Determine the (x, y) coordinate at the center of the cell enclosing the given text.  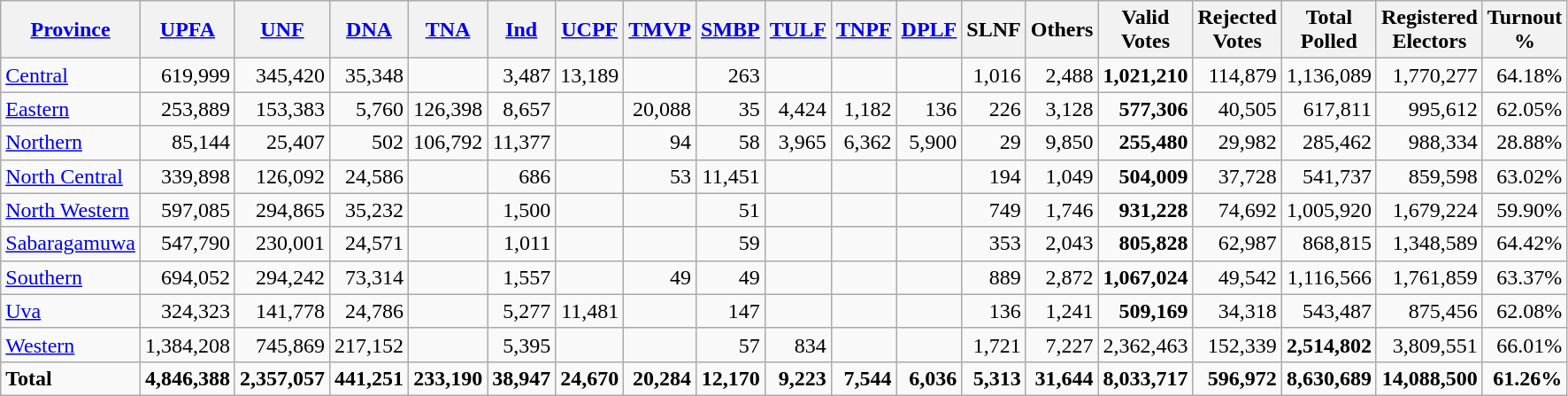
509,169 (1145, 311)
11,481 (589, 311)
1,011 (522, 244)
37,728 (1237, 176)
543,487 (1329, 311)
502 (370, 143)
253,889 (188, 109)
749 (994, 210)
TULF (798, 30)
233,190 (448, 378)
2,488 (1062, 75)
49,542 (1237, 277)
2,362,463 (1145, 345)
59 (731, 244)
1,182 (864, 109)
64.18% (1525, 75)
38,947 (522, 378)
24,586 (370, 176)
1,384,208 (188, 345)
2,043 (1062, 244)
Total (71, 378)
73,314 (370, 277)
230,001 (281, 244)
1,500 (522, 210)
7,227 (1062, 345)
TotalPolled (1329, 30)
34,318 (1237, 311)
3,809,551 (1429, 345)
11,377 (522, 143)
25,407 (281, 143)
1,136,089 (1329, 75)
441,251 (370, 378)
64.42% (1525, 244)
6,036 (929, 378)
31,644 (1062, 378)
29 (994, 143)
1,049 (1062, 176)
294,242 (281, 277)
3,965 (798, 143)
Province (71, 30)
3,128 (1062, 109)
24,786 (370, 311)
988,334 (1429, 143)
20,088 (660, 109)
29,982 (1237, 143)
61.26% (1525, 378)
35,232 (370, 210)
339,898 (188, 176)
1,557 (522, 277)
541,737 (1329, 176)
2,514,802 (1329, 345)
1,679,224 (1429, 210)
5,277 (522, 311)
106,792 (448, 143)
66.01% (1525, 345)
617,811 (1329, 109)
114,879 (1237, 75)
ValidVotes (1145, 30)
13,189 (589, 75)
5,313 (994, 378)
7,544 (864, 378)
577,306 (1145, 109)
875,456 (1429, 311)
DNA (370, 30)
63.37% (1525, 277)
35 (731, 109)
24,571 (370, 244)
Eastern (71, 109)
547,790 (188, 244)
Western (71, 345)
141,778 (281, 311)
59.90% (1525, 210)
596,972 (1237, 378)
63.02% (1525, 176)
931,228 (1145, 210)
345,420 (281, 75)
9,850 (1062, 143)
889 (994, 277)
3,487 (522, 75)
North Western (71, 210)
Southern (71, 277)
8,630,689 (1329, 378)
619,999 (188, 75)
8,033,717 (1145, 378)
51 (731, 210)
14,088,500 (1429, 378)
1,761,859 (1429, 277)
35,348 (370, 75)
6,362 (864, 143)
1,241 (1062, 311)
1,116,566 (1329, 277)
194 (994, 176)
UNF (281, 30)
834 (798, 345)
Central (71, 75)
TMVP (660, 30)
TNPF (864, 30)
9,223 (798, 378)
58 (731, 143)
153,383 (281, 109)
1,746 (1062, 210)
4,846,388 (188, 378)
686 (522, 176)
1,348,589 (1429, 244)
28.88% (1525, 143)
Sabaragamuwa (71, 244)
285,462 (1329, 143)
226 (994, 109)
94 (660, 143)
62.05% (1525, 109)
53 (660, 176)
1,067,024 (1145, 277)
1,770,277 (1429, 75)
5,395 (522, 345)
85,144 (188, 143)
2,872 (1062, 277)
1,021,210 (1145, 75)
40,505 (1237, 109)
294,865 (281, 210)
805,828 (1145, 244)
74,692 (1237, 210)
62,987 (1237, 244)
4,424 (798, 109)
1,721 (994, 345)
11,451 (731, 176)
TNA (448, 30)
24,670 (589, 378)
152,339 (1237, 345)
255,480 (1145, 143)
57 (731, 345)
745,869 (281, 345)
694,052 (188, 277)
UPFA (188, 30)
12,170 (731, 378)
Northern (71, 143)
Turnout% (1525, 30)
DPLF (929, 30)
RejectedVotes (1237, 30)
62.08% (1525, 311)
263 (731, 75)
504,009 (1145, 176)
126,398 (448, 109)
147 (731, 311)
5,760 (370, 109)
RegisteredElectors (1429, 30)
2,357,057 (281, 378)
859,598 (1429, 176)
353 (994, 244)
868,815 (1329, 244)
1,016 (994, 75)
995,612 (1429, 109)
Ind (522, 30)
Others (1062, 30)
Uva (71, 311)
5,900 (929, 143)
217,152 (370, 345)
1,005,920 (1329, 210)
324,323 (188, 311)
126,092 (281, 176)
8,657 (522, 109)
597,085 (188, 210)
20,284 (660, 378)
SMBP (731, 30)
SLNF (994, 30)
UCPF (589, 30)
North Central (71, 176)
